Detect which cell encompasses the target text, then output its (X, Y) center coordinate. 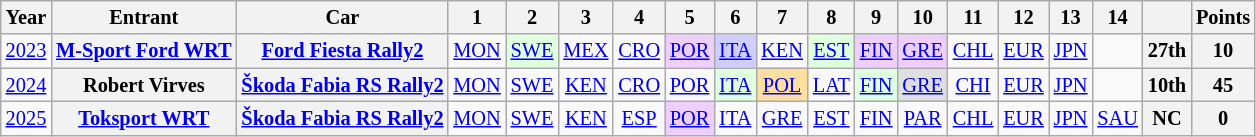
3 (586, 17)
PAR (922, 118)
Robert Virves (144, 85)
10th (1167, 85)
4 (639, 17)
14 (1117, 17)
2 (532, 17)
LAT (832, 85)
13 (1071, 17)
8 (832, 17)
12 (1023, 17)
27th (1167, 51)
Entrant (144, 17)
Points (1223, 17)
0 (1223, 118)
CHI (973, 85)
2025 (26, 118)
MEX (586, 51)
5 (690, 17)
POL (782, 85)
Year (26, 17)
45 (1223, 85)
Toksport WRT (144, 118)
Ford Fiesta Rally2 (342, 51)
6 (735, 17)
SAU (1117, 118)
2023 (26, 51)
ESP (639, 118)
1 (476, 17)
Car (342, 17)
M-Sport Ford WRT (144, 51)
2024 (26, 85)
9 (876, 17)
NC (1167, 118)
7 (782, 17)
11 (973, 17)
